Determine the [x, y] coordinate at the center of the cell enclosing the given text.  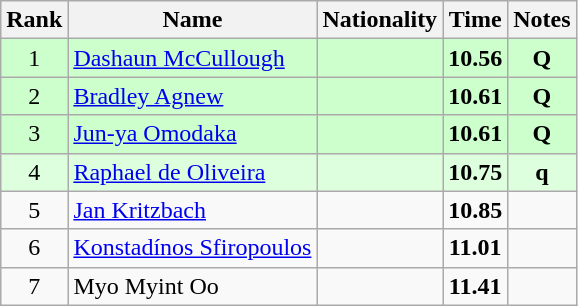
11.01 [476, 248]
Dashaun McCullough [192, 58]
q [542, 172]
Time [476, 20]
10.75 [476, 172]
11.41 [476, 286]
5 [34, 210]
Jun-ya Omodaka [192, 134]
Notes [542, 20]
7 [34, 286]
6 [34, 248]
10.56 [476, 58]
1 [34, 58]
10.85 [476, 210]
Rank [34, 20]
Raphael de Oliveira [192, 172]
Jan Kritzbach [192, 210]
4 [34, 172]
Nationality [380, 20]
3 [34, 134]
Konstadínos Sfiropoulos [192, 248]
2 [34, 96]
Bradley Agnew [192, 96]
Name [192, 20]
Myo Myint Oo [192, 286]
